Capture the cell that displays the provided text and extract its [X, Y] central coordinate. 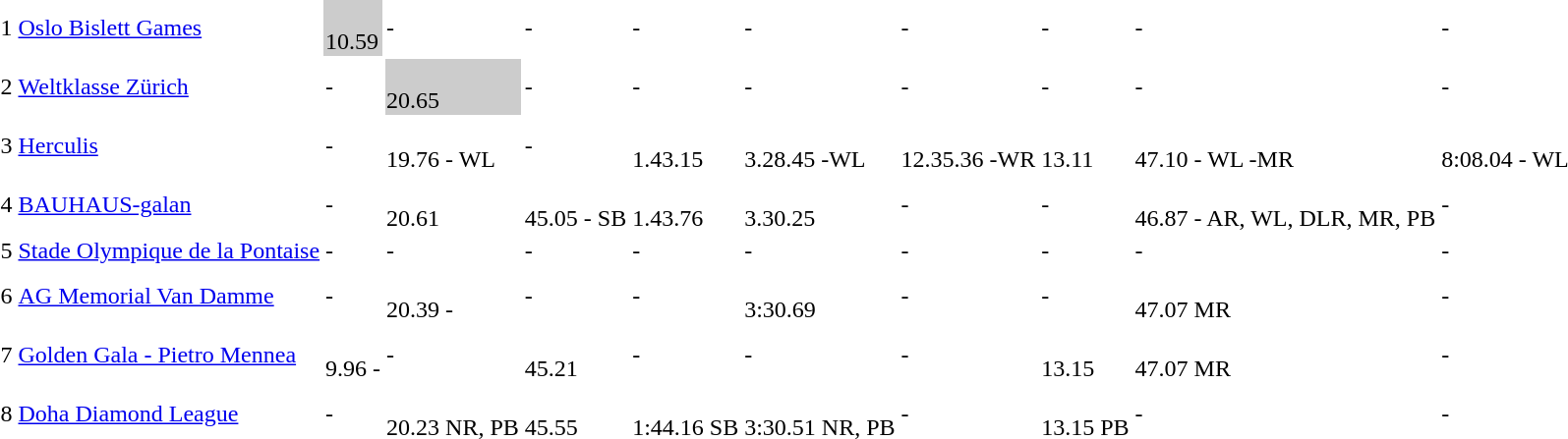
19.76 - WL [453, 145]
3.28.45 -WL [820, 145]
45.21 [575, 356]
BAUHAUS-galan [169, 204]
12.35.36 -WR [968, 145]
10.59 [354, 27]
45.05 - SB [575, 204]
13.11 [1085, 145]
Weltklasse Zürich [169, 86]
1.43.76 [686, 204]
Herculis [169, 145]
3:30.69 [820, 297]
20.39 - [453, 297]
1.43.15 [686, 145]
20.65 [453, 86]
46.87 - AR, WL, DLR, MR, PB [1286, 204]
47.10 - WL -MR [1286, 145]
Golden Gala - Pietro Mennea [169, 356]
AG Memorial Van Damme [169, 297]
9.96 - [354, 356]
Oslo Bislett Games [169, 27]
3.30.25 [820, 204]
Stade Olympique de la Pontaise [169, 250]
20.61 [453, 204]
13.15 [1085, 356]
